Provide the (x, y) coordinate of the cell's center where the given text is located.  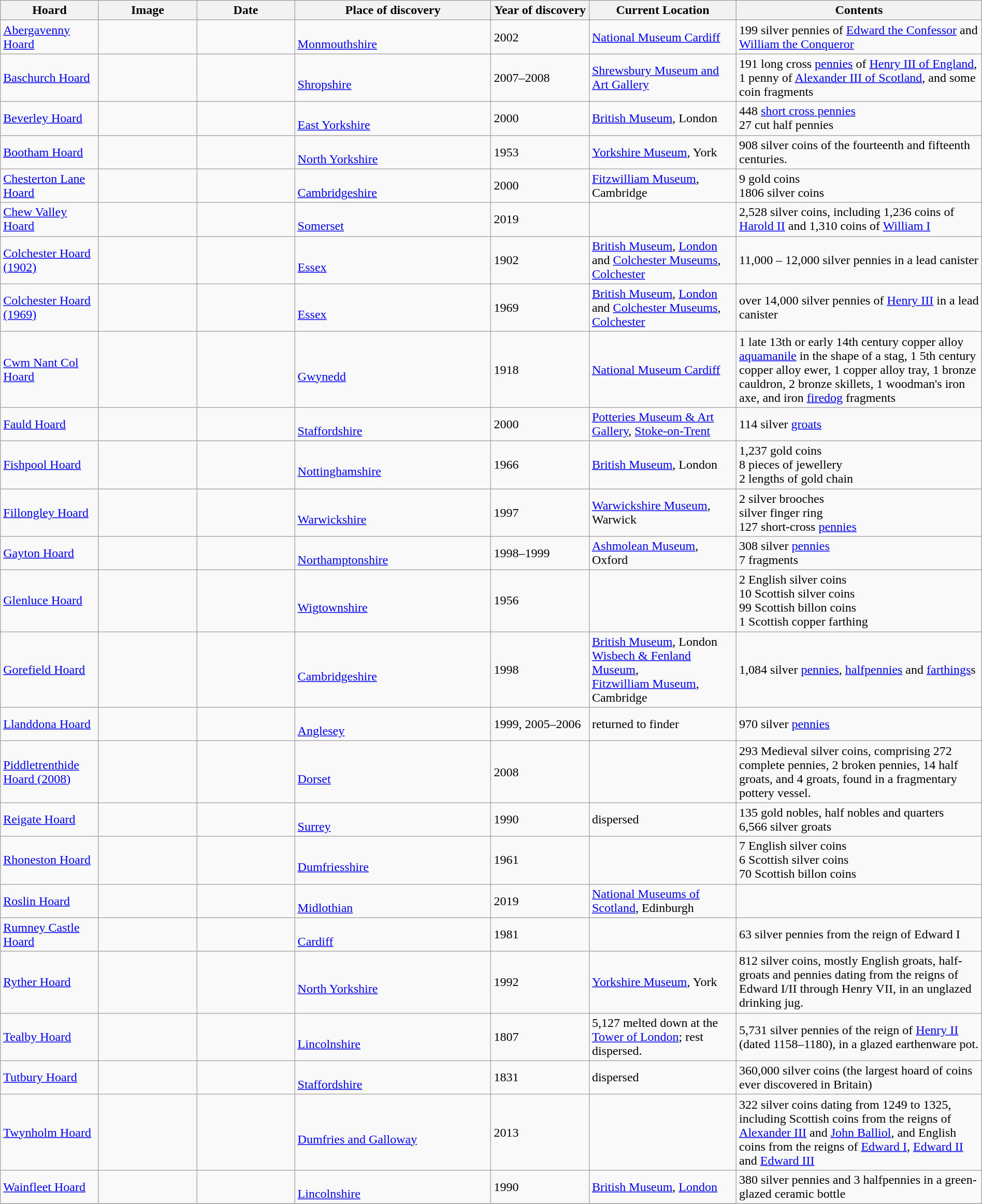
Twynholm Hoard (50, 1132)
Nottinghamshire (393, 465)
Shropshire (393, 78)
Colchester Hoard (1902) (50, 260)
Cardiff (393, 934)
Dumfriesshire (393, 860)
Potteries Museum & Art Gallery, Stoke-on-Trent (662, 424)
Piddletrenthide Hoard (2008) (50, 772)
5,731 silver pennies of the reign of Henry II (dated 1158–1180), in a glazed earthenware pot. (859, 1037)
Current Location (662, 10)
308 silver pennies7 fragments (859, 553)
Cwm Nant Col Hoard (50, 369)
2,528 silver coins, including 1,236 coins of Harold II and 1,310 coins of William I (859, 220)
2002 (540, 37)
Somerset (393, 220)
2007–2008 (540, 78)
Wainfleet Hoard (50, 1187)
Northamptonshire (393, 553)
1918 (540, 369)
Image (147, 10)
Gorefield Hoard (50, 670)
Glenluce Hoard (50, 601)
Midlothian (393, 901)
Place of discovery (393, 10)
1831 (540, 1077)
1807 (540, 1037)
Hoard (50, 10)
Beverley Hoard (50, 118)
National Museums of Scotland, Edinburgh (662, 901)
Gwynedd (393, 369)
Anglesey (393, 724)
1,084 silver pennies, halfpennies and farthingss (859, 670)
191 long cross pennies of Henry III of England, 1 penny of Alexander III of Scotland, and some coin fragments (859, 78)
2 English silver coins10 Scottish silver coins99 Scottish billon coins1 Scottish copper farthing (859, 601)
970 silver pennies (859, 724)
1961 (540, 860)
Warwickshire (393, 513)
1,237 gold coins8 pieces of jewellery2 lengths of gold chain (859, 465)
Bootham Hoard (50, 152)
Rhoneston Hoard (50, 860)
Shrewsbury Museum and Art Gallery (662, 78)
Baschurch Hoard (50, 78)
Reigate Hoard (50, 819)
over 14,000 silver pennies of Henry III in a lead canister (859, 308)
293 Medieval silver coins, comprising 272 complete pennies, 2 broken pennies, 14 half groats, and 4 groats, found in a fragmentary pottery vessel. (859, 772)
1956 (540, 601)
1966 (540, 465)
7 English silver coins6 Scottish silver coins70 Scottish billon coins (859, 860)
Date (245, 10)
199 silver pennies of Edward the Confessor and William the Conqueror (859, 37)
Wigtownshire (393, 601)
2008 (540, 772)
Rumney Castle Hoard (50, 934)
135 gold nobles, half nobles and quarters6,566 silver groats (859, 819)
Dumfries and Galloway (393, 1132)
Llanddona Hoard (50, 724)
Monmouthshire (393, 37)
114 silver groats (859, 424)
East Yorkshire (393, 118)
Fauld Hoard (50, 424)
9 gold coins1806 silver coins (859, 185)
908 silver coins of the fourteenth and fifteenth centuries. (859, 152)
Fillongley Hoard (50, 513)
Gayton Hoard (50, 553)
1981 (540, 934)
380 silver pennies and 3 halfpennies in a green-glazed ceramic bottle (859, 1187)
1998–1999 (540, 553)
Roslin Hoard (50, 901)
1953 (540, 152)
Chew Valley Hoard (50, 220)
1902 (540, 260)
1998 (540, 670)
2 silver broochessilver finger ring127 short-cross pennies (859, 513)
Surrey (393, 819)
360,000 silver coins (the largest hoard of coins ever discovered in Britain) (859, 1077)
British Museum, LondonWisbech & Fenland Museum,Fitzwilliam Museum, Cambridge (662, 670)
Chesterton Lane Hoard (50, 185)
Tutbury Hoard (50, 1077)
Fishpool Hoard (50, 465)
Warwickshire Museum, Warwick (662, 513)
Tealby Hoard (50, 1037)
Contents (859, 10)
Ashmolean Museum, Oxford (662, 553)
1969 (540, 308)
2013 (540, 1132)
1997 (540, 513)
Abergavenny Hoard (50, 37)
63 silver pennies from the reign of Edward I (859, 934)
1999, 2005–2006 (540, 724)
returned to finder (662, 724)
Colchester Hoard (1969) (50, 308)
5,127 melted down at the Tower of London; rest dispersed. (662, 1037)
Ryther Hoard (50, 982)
1992 (540, 982)
Fitzwilliam Museum, Cambridge (662, 185)
Year of discovery (540, 10)
Dorset (393, 772)
11,000 – 12,000 silver pennies in a lead canister (859, 260)
448 short cross pennies27 cut half pennies (859, 118)
